Scan for the cell matching the given text and deliver its [x, y] coordinate at center. 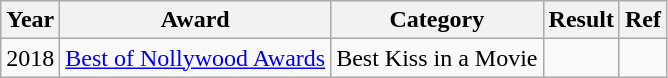
Year [30, 20]
Best Kiss in a Movie [437, 58]
Ref [642, 20]
2018 [30, 58]
Best of Nollywood Awards [196, 58]
Award [196, 20]
Result [581, 20]
Category [437, 20]
